Determine the [X, Y] coordinate at the center of the cell enclosing the given text.  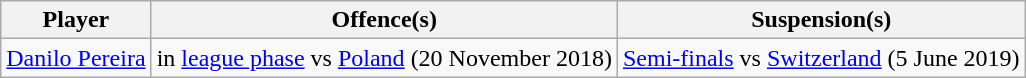
in league phase vs Poland (20 November 2018) [384, 58]
Offence(s) [384, 20]
Semi-finals vs Switzerland (5 June 2019) [821, 58]
Suspension(s) [821, 20]
Player [76, 20]
Danilo Pereira [76, 58]
